Extract the [X, Y] coordinate from the center of the cell holding the provided text.  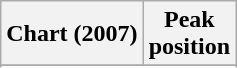
Peakposition [189, 34]
Chart (2007) [72, 34]
